Locate the cell with the specified text and output its [X, Y] center coordinate. 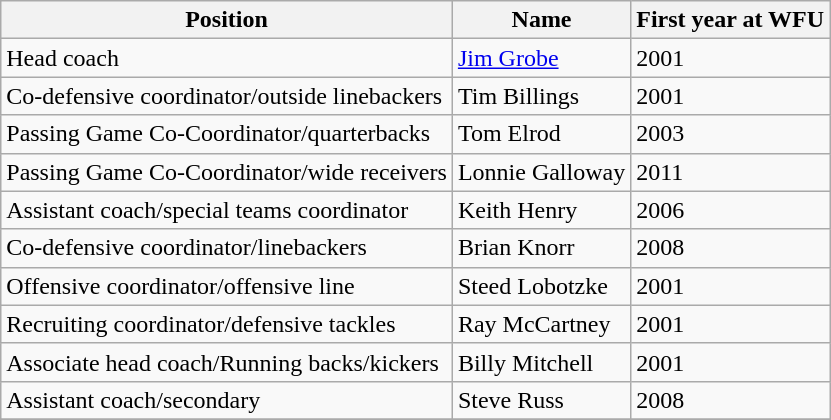
Assistant coach/special teams coordinator [227, 210]
Keith Henry [541, 210]
First year at WFU [730, 20]
Passing Game Co-Coordinator/wide receivers [227, 172]
2006 [730, 210]
Offensive coordinator/offensive line [227, 286]
Recruiting coordinator/defensive tackles [227, 324]
Tim Billings [541, 96]
2011 [730, 172]
Position [227, 20]
Passing Game Co-Coordinator/quarterbacks [227, 134]
Co-defensive coordinator/linebackers [227, 248]
Tom Elrod [541, 134]
Co-defensive coordinator/outside linebackers [227, 96]
Lonnie Galloway [541, 172]
Steve Russ [541, 400]
Steed Lobotzke [541, 286]
Billy Mitchell [541, 362]
Head coach [227, 58]
Assistant coach/secondary [227, 400]
2003 [730, 134]
Ray McCartney [541, 324]
Name [541, 20]
Jim Grobe [541, 58]
Brian Knorr [541, 248]
Associate head coach/Running backs/kickers [227, 362]
